Provide the (x, y) coordinate of the cell's center where the given text is located.  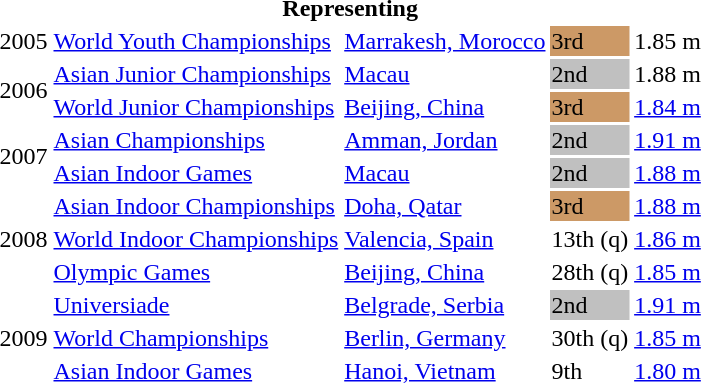
Marrakesh, Morocco (445, 41)
Belgrade, Serbia (445, 305)
Universiade (196, 305)
Asian Championships (196, 140)
Amman, Jordan (445, 140)
World Championships (196, 338)
30th (q) (590, 338)
World Youth Championships (196, 41)
World Junior Championships (196, 107)
Asian Indoor Games (196, 173)
World Indoor Championships (196, 239)
Doha, Qatar (445, 206)
13th (q) (590, 239)
Olympic Games (196, 272)
Berlin, Germany (445, 338)
28th (q) (590, 272)
Valencia, Spain (445, 239)
Asian Junior Championships (196, 74)
Asian Indoor Championships (196, 206)
